Output the [X, Y] coordinate of the center of the cell containing the given text.  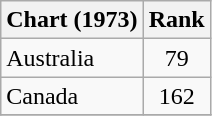
162 [176, 96]
Chart (1973) [72, 20]
Rank [176, 20]
Australia [72, 58]
Canada [72, 96]
79 [176, 58]
